Detect which cell encompasses the target text, then output its [X, Y] center coordinate. 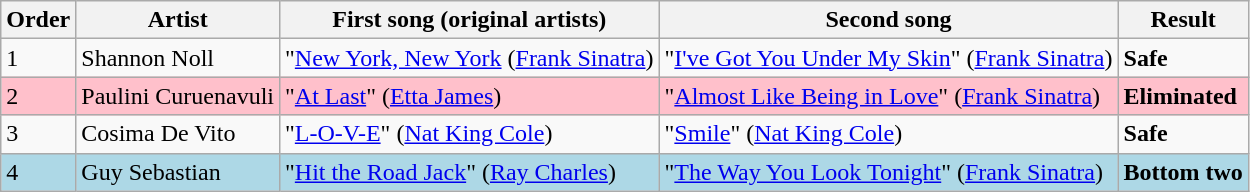
Guy Sebastian [178, 172]
First song (original artists) [470, 20]
"Hit the Road Jack" (Ray Charles) [470, 172]
Bottom two [1183, 172]
"I've Got You Under My Skin" (Frank Sinatra) [888, 58]
"At Last" (Etta James) [470, 96]
"The Way You Look Tonight" (Frank Sinatra) [888, 172]
Eliminated [1183, 96]
Paulini Curuenavuli [178, 96]
Result [1183, 20]
Shannon Noll [178, 58]
"L-O-V-E" (Nat King Cole) [470, 134]
"Smile" (Nat King Cole) [888, 134]
Artist [178, 20]
Second song [888, 20]
1 [38, 58]
3 [38, 134]
"Almost Like Being in Love" (Frank Sinatra) [888, 96]
Order [38, 20]
4 [38, 172]
"New York, New York (Frank Sinatra) [470, 58]
2 [38, 96]
Cosima De Vito [178, 134]
